Extract the [X, Y] coordinate from the center of the cell holding the provided text.  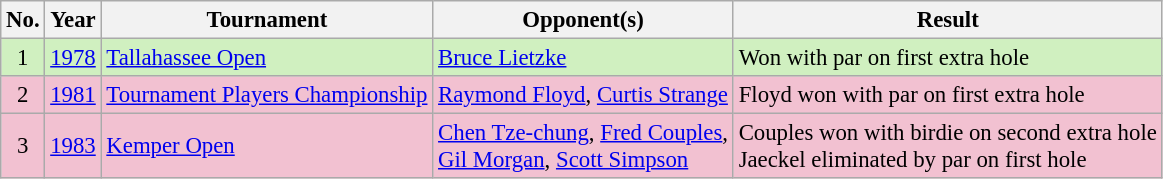
2 [23, 95]
Tallahassee Open [267, 58]
Tournament Players Championship [267, 95]
Bruce Lietzke [584, 58]
1978 [73, 58]
3 [23, 146]
1983 [73, 146]
Tournament [267, 20]
Raymond Floyd, Curtis Strange [584, 95]
Chen Tze-chung, Fred Couples, Gil Morgan, Scott Simpson [584, 146]
1 [23, 58]
Kemper Open [267, 146]
Couples won with birdie on second extra holeJaeckel eliminated by par on first hole [948, 146]
1981 [73, 95]
No. [23, 20]
Result [948, 20]
Floyd won with par on first extra hole [948, 95]
Won with par on first extra hole [948, 58]
Opponent(s) [584, 20]
Year [73, 20]
